Output the [X, Y] coordinate of the center of the cell containing the given text.  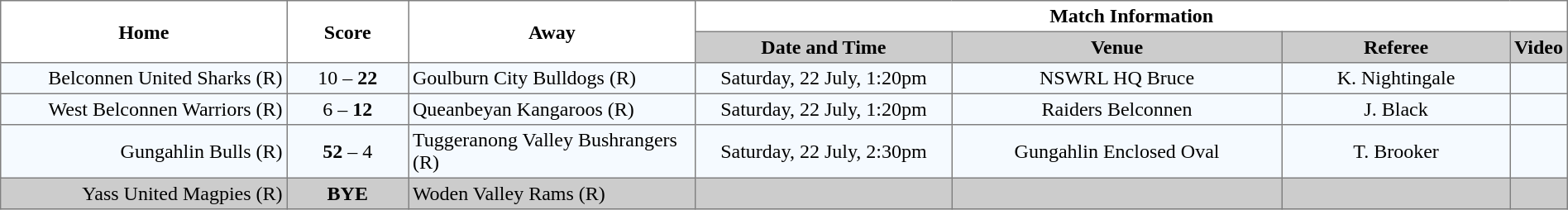
Away [552, 31]
Woden Valley Rams (R) [552, 193]
Tuggeranong Valley Bushrangers (R) [552, 151]
K. Nightingale [1396, 79]
T. Brooker [1396, 151]
Date and Time [824, 47]
J. Black [1396, 109]
Video [1539, 47]
Saturday, 22 July, 2:30pm [824, 151]
Score [347, 31]
BYE [347, 193]
NSWRL HQ Bruce [1117, 79]
Referee [1396, 47]
Belconnen United Sharks (R) [144, 79]
Match Information [1131, 17]
Home [144, 31]
Venue [1117, 47]
Queanbeyan Kangaroos (R) [552, 109]
10 – 22 [347, 79]
Goulburn City Bulldogs (R) [552, 79]
Gungahlin Bulls (R) [144, 151]
52 – 4 [347, 151]
West Belconnen Warriors (R) [144, 109]
Gungahlin Enclosed Oval [1117, 151]
6 – 12 [347, 109]
Yass United Magpies (R) [144, 193]
Raiders Belconnen [1117, 109]
